Determine the (X, Y) coordinate at the center of the cell enclosing the given text.  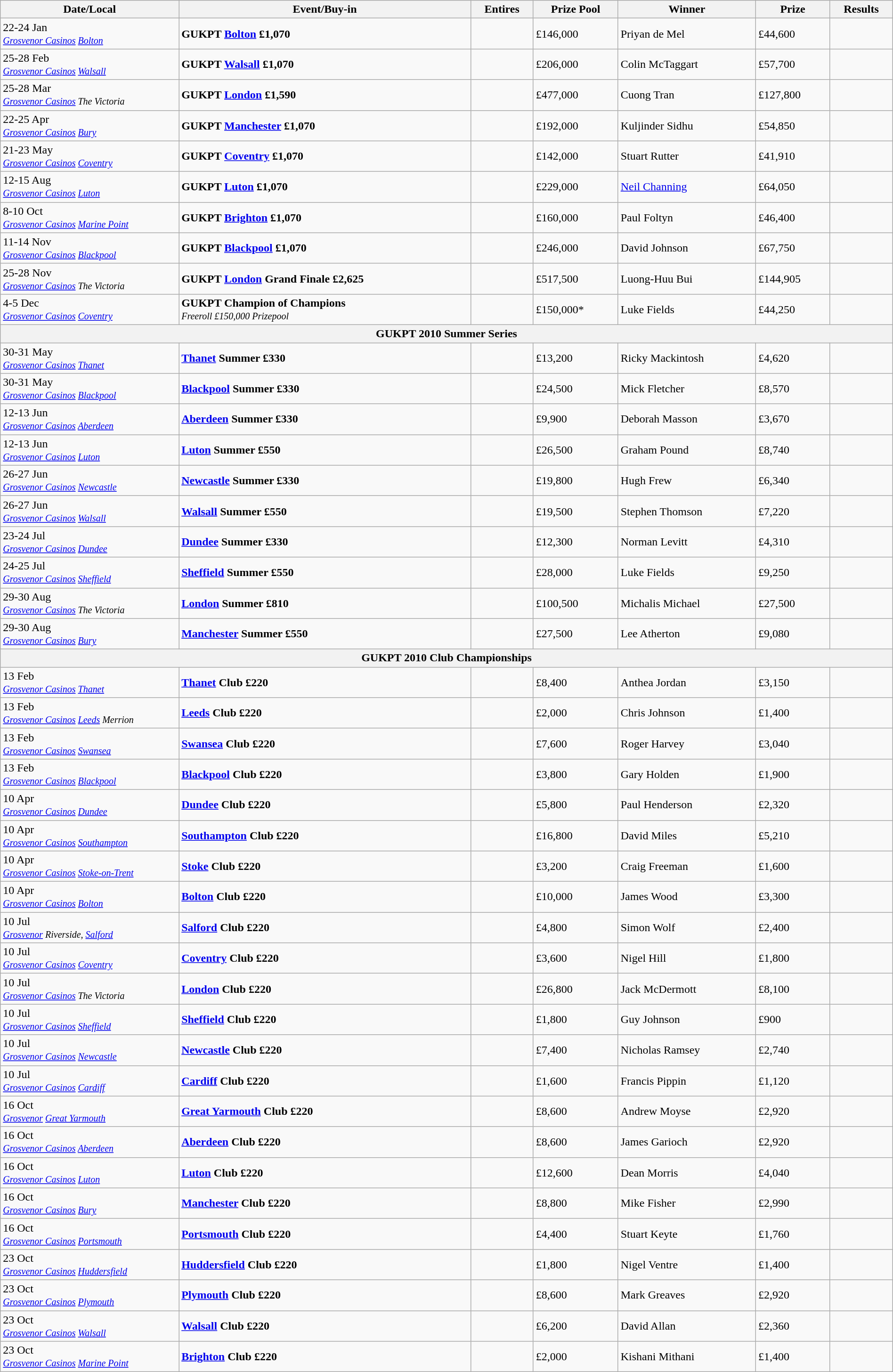
£10,000 (576, 897)
16 OctGrosvenor Casinos Aberdeen (89, 1142)
Luton Summer £550 (325, 450)
23 OctGrosvenor Casinos Plymouth (89, 1295)
£9,080 (792, 634)
GUKPT Manchester £1,070 (325, 125)
Hugh Frew (687, 480)
Portsmouth Club £220 (325, 1234)
Date/Local (89, 9)
30-31 MayGrosvenor Casinos Thanet (89, 358)
GUKPT London £1,590 (325, 95)
£1,760 (792, 1234)
16 OctGrosvenor Casinos Portsmouth (89, 1234)
Brighton Club £220 (325, 1356)
£8,100 (792, 989)
£4,400 (576, 1234)
25-28 NovGrosvenor Casinos The Victoria (89, 279)
Luong-Huu Bui (687, 279)
24-25 JulGrosvenor Casinos Sheffield (89, 573)
£192,000 (576, 125)
Prize (792, 9)
£8,740 (792, 450)
£1,120 (792, 1080)
GUKPT Bolton £1,070 (325, 34)
30-31 MayGrosvenor Casinos Blackpool (89, 389)
8-10 OctGrosvenor Casinos Marine Point (89, 218)
£41,910 (792, 156)
Sheffield Summer £550 (325, 573)
GUKPT Brighton £1,070 (325, 218)
£100,500 (576, 603)
12-13 JunGrosvenor Casinos Aberdeen (89, 419)
London Summer £810 (325, 603)
Manchester Club £220 (325, 1203)
10 JulGrosvenor Casinos Cardiff (89, 1080)
£3,300 (792, 897)
£13,200 (576, 358)
10 AprGrosvenor Casinos Southampton (89, 836)
Stoke Club £220 (325, 867)
Kishani Mithani (687, 1356)
13 FebGrosvenor Casinos Swansea (89, 743)
Priyan de Mel (687, 34)
£6,340 (792, 480)
£150,000* (576, 309)
£5,800 (576, 804)
Blackpool Club £220 (325, 774)
10 JulGrosvenor Riverside, Salford (89, 928)
Walsall Summer £550 (325, 511)
Southampton Club £220 (325, 836)
Nigel Ventre (687, 1264)
£2,990 (792, 1203)
Ricky Mackintosh (687, 358)
£517,500 (576, 279)
£3,600 (576, 958)
£8,800 (576, 1203)
£54,850 (792, 125)
£2,740 (792, 1050)
Jack McDermott (687, 989)
Entires (502, 9)
£246,000 (576, 248)
26-27 JunGrosvenor Casinos Newcastle (89, 480)
Guy Johnson (687, 1019)
£57,700 (792, 64)
10 JulGrosvenor Casinos Sheffield (89, 1019)
£8,400 (576, 682)
23 OctGrosvenor Casinos Marine Point (89, 1356)
£9,250 (792, 573)
£4,620 (792, 358)
Aberdeen Summer £330 (325, 419)
Chris Johnson (687, 713)
Prize Pool (576, 9)
£3,150 (792, 682)
£2,320 (792, 804)
David Johnson (687, 248)
£3,200 (576, 867)
£1,900 (792, 774)
16 OctGrosvenor Casinos Luton (89, 1173)
Manchester Summer £550 (325, 634)
Thanet Summer £330 (325, 358)
29-30 AugGrosvenor Casinos The Victoria (89, 603)
GUKPT Blackpool £1,070 (325, 248)
James Garioch (687, 1142)
£900 (792, 1019)
10 JulGrosvenor Casinos Coventry (89, 958)
£144,905 (792, 279)
£4,800 (576, 928)
12-15 AugGrosvenor Casinos Luton (89, 187)
Newcastle Summer £330 (325, 480)
Cuong Tran (687, 95)
Coventry Club £220 (325, 958)
Event/Buy-in (325, 9)
£4,310 (792, 542)
GUKPT Walsall £1,070 (325, 64)
GUKPT 2010 Club Championships (446, 658)
Bolton Club £220 (325, 897)
Gary Holden (687, 774)
Swansea Club £220 (325, 743)
13 FebGrosvenor Casinos Blackpool (89, 774)
Nigel Hill (687, 958)
£2,360 (792, 1325)
Aberdeen Club £220 (325, 1142)
£26,800 (576, 989)
£26,500 (576, 450)
GUKPT London Grand Finale £2,625 (325, 279)
£67,750 (792, 248)
Deborah Masson (687, 419)
Craig Freeman (687, 867)
Colin McTaggart (687, 64)
£7,600 (576, 743)
Thanet Club £220 (325, 682)
Francis Pippin (687, 1080)
Dean Morris (687, 1173)
£142,000 (576, 156)
21-23 MayGrosvenor Casinos Coventry (89, 156)
23 OctGrosvenor Casinos Walsall (89, 1325)
Roger Harvey (687, 743)
£7,400 (576, 1050)
Leeds Club £220 (325, 713)
Plymouth Club £220 (325, 1295)
Winner (687, 9)
£7,220 (792, 511)
£5,210 (792, 836)
GUKPT 2010 Summer Series (446, 333)
David Miles (687, 836)
Great Yarmouth Club £220 (325, 1112)
£6,200 (576, 1325)
GUKPT Champion of ChampionsFreeroll £150,000 Prizepool (325, 309)
13 FebGrosvenor Casinos Thanet (89, 682)
Simon Wolf (687, 928)
David Allan (687, 1325)
£12,600 (576, 1173)
£160,000 (576, 218)
22-24 JanGrosvenor Casinos Bolton (89, 34)
£127,800 (792, 95)
10 AprGrosvenor Casinos Bolton (89, 897)
13 FebGrosvenor Casinos Leeds Merrion (89, 713)
23-24 JulGrosvenor Casinos Dundee (89, 542)
Stuart Rutter (687, 156)
£146,000 (576, 34)
Newcastle Club £220 (325, 1050)
£24,500 (576, 389)
£46,400 (792, 218)
12-13 JunGrosvenor Casinos Luton (89, 450)
£2,400 (792, 928)
10 JulGrosvenor Casinos Newcastle (89, 1050)
Blackpool Summer £330 (325, 389)
Walsall Club £220 (325, 1325)
£229,000 (576, 187)
10 JulGrosvenor Casinos The Victoria (89, 989)
£3,800 (576, 774)
Graham Pound (687, 450)
Mick Fletcher (687, 389)
Mike Fisher (687, 1203)
10 AprGrosvenor Casinos Dundee (89, 804)
GUKPT Coventry £1,070 (325, 156)
Andrew Moyse (687, 1112)
Stephen Thomson (687, 511)
25-28 MarGrosvenor Casinos The Victoria (89, 95)
Norman Levitt (687, 542)
£8,570 (792, 389)
Sheffield Club £220 (325, 1019)
James Wood (687, 897)
£44,600 (792, 34)
Dundee Club £220 (325, 804)
Neil Channing (687, 187)
Paul Foltyn (687, 218)
£3,670 (792, 419)
London Club £220 (325, 989)
Results (861, 9)
£16,800 (576, 836)
Salford Club £220 (325, 928)
Luton Club £220 (325, 1173)
Stuart Keyte (687, 1234)
£28,000 (576, 573)
11-14 NovGrosvenor Casinos Blackpool (89, 248)
16 OctGrosvenor Great Yarmouth (89, 1112)
Paul Henderson (687, 804)
22-25 AprGrosvenor Casinos Bury (89, 125)
£206,000 (576, 64)
£44,250 (792, 309)
£477,000 (576, 95)
Lee Atherton (687, 634)
26-27 JunGrosvenor Casinos Walsall (89, 511)
£3,040 (792, 743)
10 AprGrosvenor Casinos Stoke-on-Trent (89, 867)
Anthea Jordan (687, 682)
Nicholas Ramsey (687, 1050)
£19,800 (576, 480)
£19,500 (576, 511)
Kuljinder Sidhu (687, 125)
£12,300 (576, 542)
Dundee Summer £330 (325, 542)
£64,050 (792, 187)
23 OctGrosvenor Casinos Huddersfield (89, 1264)
Michalis Michael (687, 603)
GUKPT Luton £1,070 (325, 187)
16 OctGrosvenor Casinos Bury (89, 1203)
£9,900 (576, 419)
Cardiff Club £220 (325, 1080)
25-28 FebGrosvenor Casinos Walsall (89, 64)
4-5 DecGrosvenor Casinos Coventry (89, 309)
Mark Greaves (687, 1295)
£4,040 (792, 1173)
29-30 AugGrosvenor Casinos Bury (89, 634)
Huddersfield Club £220 (325, 1264)
